Search for the cell housing the specified text and yield its (x, y) center coordinate. 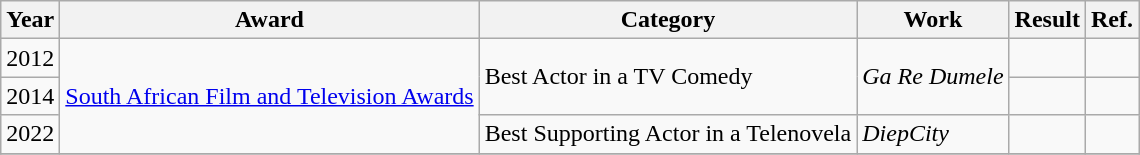
Year (30, 20)
2012 (30, 58)
2022 (30, 134)
Ref. (1112, 20)
2014 (30, 96)
Result (1047, 20)
South African Film and Television Awards (270, 96)
Ga Re Dumele (933, 77)
Work (933, 20)
DiepCity (933, 134)
Award (270, 20)
Best Actor in a TV Comedy (668, 77)
Best Supporting Actor in a Telenovela (668, 134)
Category (668, 20)
